Output the (x, y) coordinate of the center of the cell containing the given text.  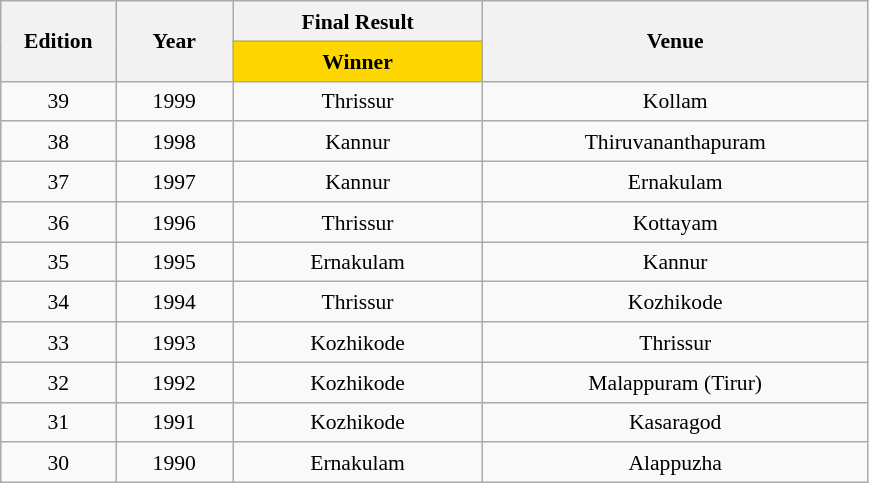
Edition (58, 41)
Winner (357, 61)
Kasaragod (676, 422)
30 (58, 463)
35 (58, 262)
1991 (174, 422)
1999 (174, 101)
Final Result (357, 21)
Malappuram (Tirur) (676, 382)
Kottayam (676, 222)
1992 (174, 382)
Alappuzha (676, 463)
1998 (174, 142)
Venue (676, 41)
Kollam (676, 101)
34 (58, 302)
38 (58, 142)
33 (58, 342)
1994 (174, 302)
1997 (174, 182)
1993 (174, 342)
1995 (174, 262)
1996 (174, 222)
31 (58, 422)
Thiruvananthapuram (676, 142)
39 (58, 101)
Year (174, 41)
37 (58, 182)
1990 (174, 463)
32 (58, 382)
36 (58, 222)
